Determine the (X, Y) coordinate at the center of the cell enclosing the given text.  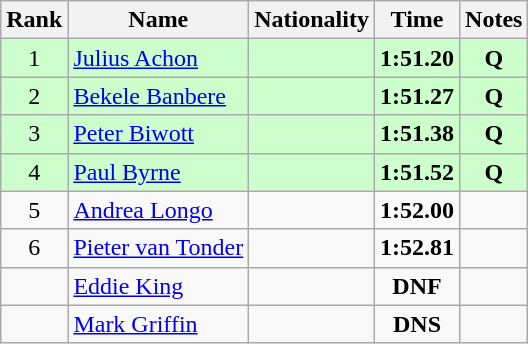
Name (158, 20)
4 (34, 172)
Pieter van Tonder (158, 248)
Andrea Longo (158, 210)
Bekele Banbere (158, 96)
DNS (416, 324)
Paul Byrne (158, 172)
Peter Biwott (158, 134)
1:51.20 (416, 58)
Eddie King (158, 286)
Mark Griffin (158, 324)
3 (34, 134)
Julius Achon (158, 58)
Time (416, 20)
1:51.38 (416, 134)
Rank (34, 20)
1 (34, 58)
Nationality (312, 20)
1:52.81 (416, 248)
1:51.52 (416, 172)
2 (34, 96)
5 (34, 210)
1:52.00 (416, 210)
DNF (416, 286)
6 (34, 248)
Notes (494, 20)
1:51.27 (416, 96)
